Return (x, y) of the center of cell containing provided text 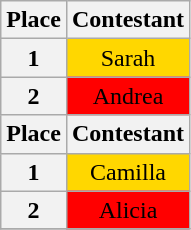
Alicia (128, 210)
Sarah (128, 58)
Andrea (128, 96)
Camilla (128, 172)
